Search for the cell housing the specified text and yield its (X, Y) center coordinate. 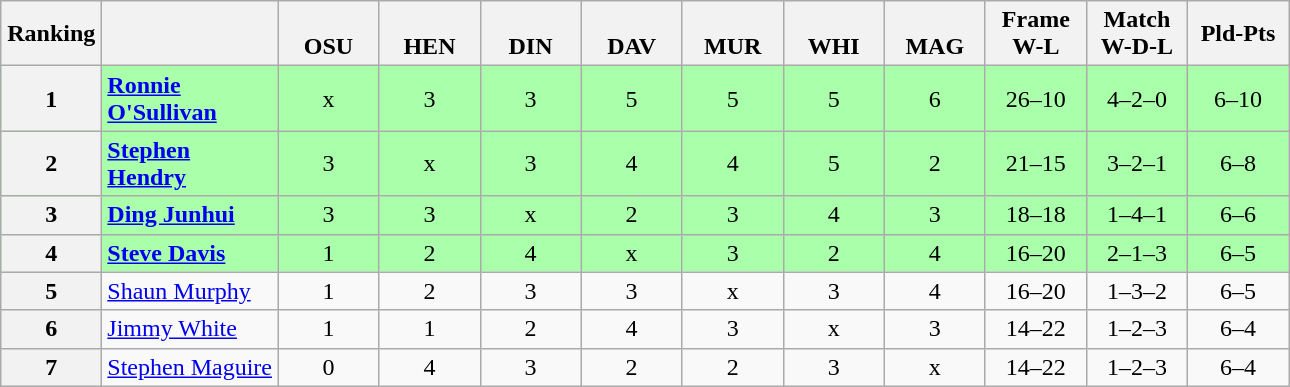
0 (328, 367)
HEN (430, 34)
3–2–1 (1136, 164)
1–4–1 (1136, 215)
6–6 (1238, 215)
Shaun Murphy (190, 291)
Ranking (52, 34)
Stephen Hendry (190, 164)
Stephen Maguire (190, 367)
Ding Junhui (190, 215)
MAG (934, 34)
FrameW-L (1036, 34)
MUR (732, 34)
Pld-Pts (1238, 34)
21–15 (1036, 164)
26–10 (1036, 98)
6–8 (1238, 164)
DIN (530, 34)
Steve Davis (190, 253)
DAV (632, 34)
2–1–3 (1136, 253)
4–2–0 (1136, 98)
Ronnie O'Sullivan (190, 98)
1–3–2 (1136, 291)
7 (52, 367)
6–10 (1238, 98)
18–18 (1036, 215)
MatchW-D-L (1136, 34)
Jimmy White (190, 329)
OSU (328, 34)
WHI (834, 34)
